For the text-containing cell, return its midpoint in (X, Y) coordinate format. 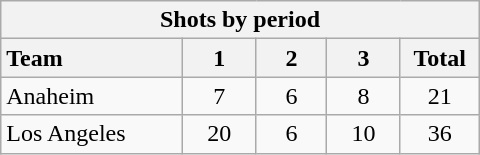
3 (364, 58)
1 (220, 58)
Team (92, 58)
Shots by period (240, 20)
36 (440, 134)
8 (364, 96)
7 (220, 96)
10 (364, 134)
21 (440, 96)
20 (220, 134)
2 (292, 58)
Los Angeles (92, 134)
Anaheim (92, 96)
Total (440, 58)
